Capture the cell that displays the provided text and extract its [X, Y] central coordinate. 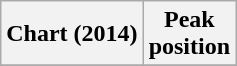
Peakposition [189, 34]
Chart (2014) [72, 34]
